Identify which cell holds the provided text, then report its [X, Y] central coordinate. 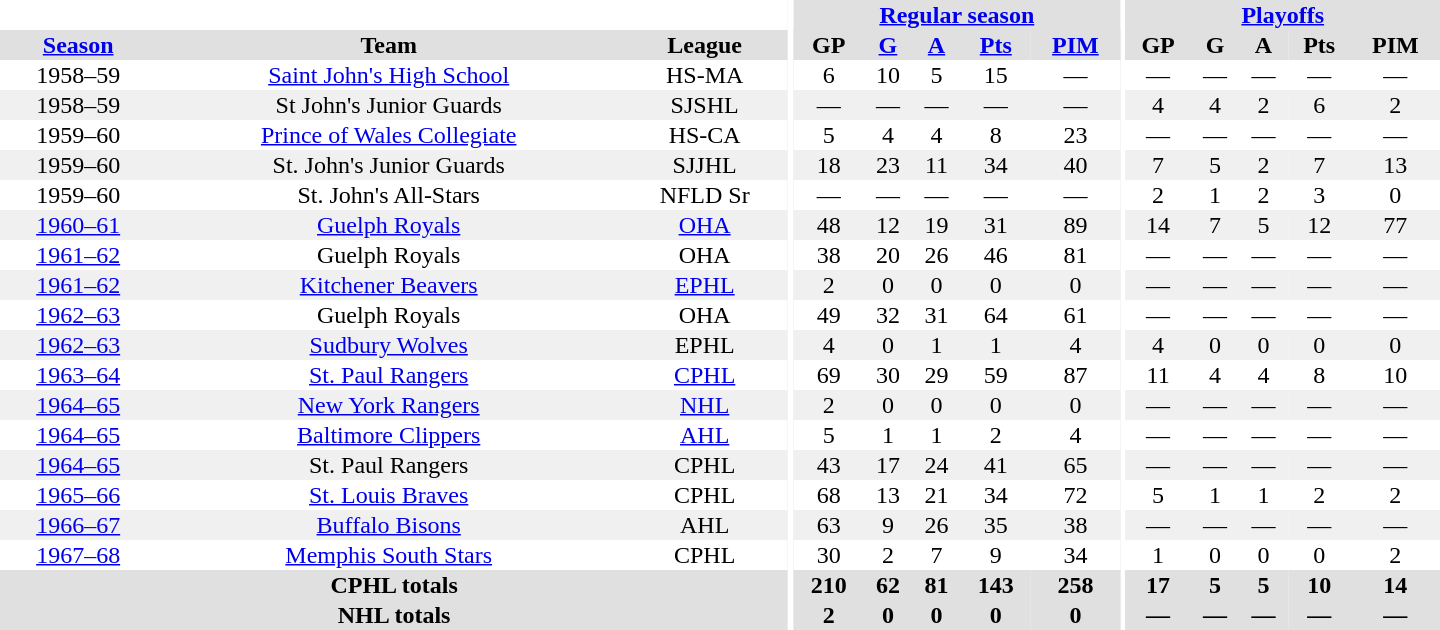
Regular season [957, 15]
1960–61 [78, 225]
24 [936, 465]
Playoffs [1282, 15]
68 [829, 495]
St. Louis Braves [388, 495]
210 [829, 585]
League [704, 45]
St. John's Junior Guards [388, 165]
61 [1076, 315]
NFLD Sr [704, 195]
15 [996, 75]
Sudbury Wolves [388, 345]
41 [996, 465]
46 [996, 255]
143 [996, 585]
32 [888, 315]
19 [936, 225]
St. John's All-Stars [388, 195]
Buffalo Bisons [388, 525]
Season [78, 45]
18 [829, 165]
HS-CA [704, 135]
Kitchener Beavers [388, 285]
87 [1076, 375]
40 [1076, 165]
62 [888, 585]
New York Rangers [388, 405]
HS-MA [704, 75]
89 [1076, 225]
72 [1076, 495]
21 [936, 495]
20 [888, 255]
1963–64 [78, 375]
64 [996, 315]
59 [996, 375]
29 [936, 375]
SJSHL [704, 105]
258 [1076, 585]
St John's Junior Guards [388, 105]
1965–66 [78, 495]
3 [1320, 195]
NHL [704, 405]
77 [1396, 225]
1966–67 [78, 525]
NHL totals [394, 615]
65 [1076, 465]
SJJHL [704, 165]
48 [829, 225]
Prince of Wales Collegiate [388, 135]
CPHL totals [394, 585]
69 [829, 375]
35 [996, 525]
Team [388, 45]
1967–68 [78, 555]
63 [829, 525]
49 [829, 315]
Baltimore Clippers [388, 435]
Saint John's High School [388, 75]
Memphis South Stars [388, 555]
43 [829, 465]
